Provide the [X, Y] coordinate of the cell's center where the given text is located.  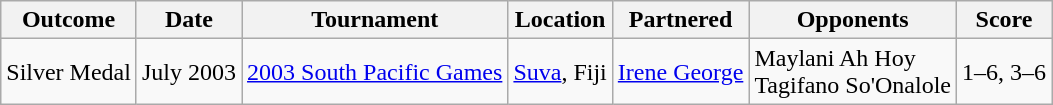
Location [560, 20]
Partnered [680, 20]
Date [188, 20]
Tournament [375, 20]
Silver Medal [69, 72]
Opponents [853, 20]
Score [1004, 20]
Outcome [69, 20]
Maylani Ah Hoy Tagifano So'Onalole [853, 72]
Irene George [680, 72]
2003 South Pacific Games [375, 72]
1–6, 3–6 [1004, 72]
July 2003 [188, 72]
Suva, Fiji [560, 72]
